Find where the given text appears and provide that cell's center as [X, Y] coordinate. 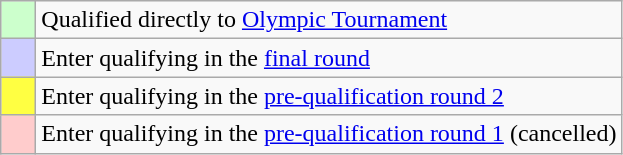
Qualified directly to Olympic Tournament [329, 20]
Enter qualifying in the final round [329, 58]
Enter qualifying in the pre-qualification round 2 [329, 96]
Enter qualifying in the pre-qualification round 1 (cancelled) [329, 134]
